Return (x, y) of the center of cell containing provided text 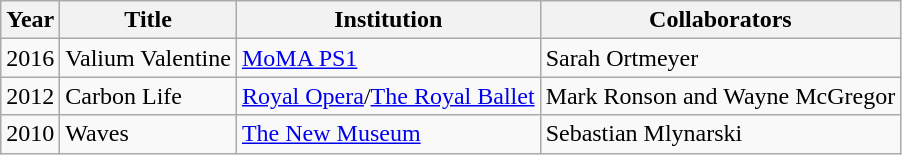
Collaborators (720, 20)
Institution (388, 20)
Year (30, 20)
MoMA PS1 (388, 58)
Royal Opera/The Royal Ballet (388, 96)
2016 (30, 58)
The New Museum (388, 134)
Sarah Ortmeyer (720, 58)
Sebastian Mlynarski (720, 134)
Carbon Life (148, 96)
Valium Valentine (148, 58)
2010 (30, 134)
Title (148, 20)
Mark Ronson and Wayne McGregor (720, 96)
2012 (30, 96)
Waves (148, 134)
